Return the [x, y] coordinate for the center point of the cell that contains the specified text.  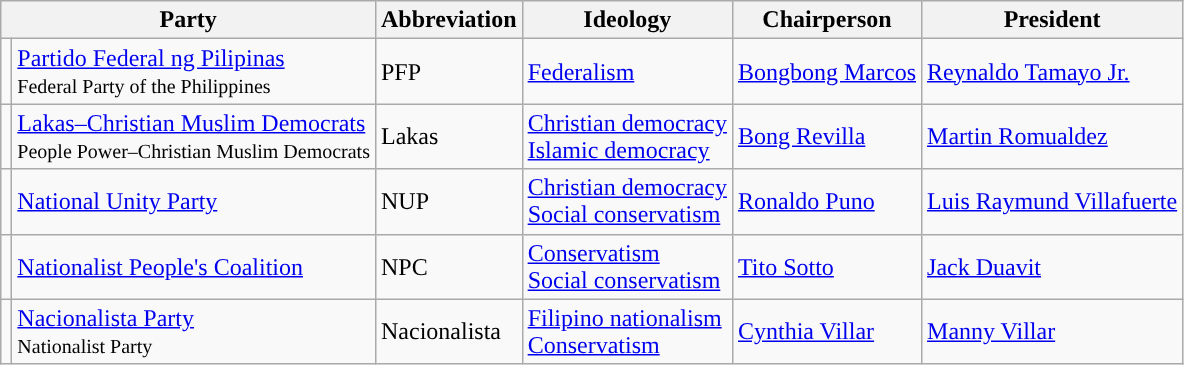
Christian democracyIslamic democracy [627, 136]
Cynthia Villar [826, 332]
Bong Revilla [826, 136]
Manny Villar [1052, 332]
Abbreviation [448, 20]
Reynaldo Tamayo Jr. [1052, 72]
PFP [448, 72]
Jack Duavit [1052, 266]
President [1052, 20]
Martin Romualdez [1052, 136]
Partido Federal ng PilipinasFederal Party of the Philippines [194, 72]
Filipino nationalismConservatism [627, 332]
Nationalist People's Coalition [194, 266]
Chairperson [826, 20]
ConservatismSocial conservatism [627, 266]
National Unity Party [194, 202]
Nacionalista [448, 332]
Lakas [448, 136]
Ronaldo Puno [826, 202]
Nacionalista PartyNationalist Party [194, 332]
Ideology [627, 20]
Lakas–Christian Muslim DemocratsPeople Power–Christian Muslim Democrats [194, 136]
NUP [448, 202]
NPC [448, 266]
Christian democracySocial conservatism [627, 202]
Federalism [627, 72]
Bongbong Marcos [826, 72]
Tito Sotto [826, 266]
Luis Raymund Villafuerte [1052, 202]
Party [188, 20]
